Return (X, Y) of the center of cell containing provided text 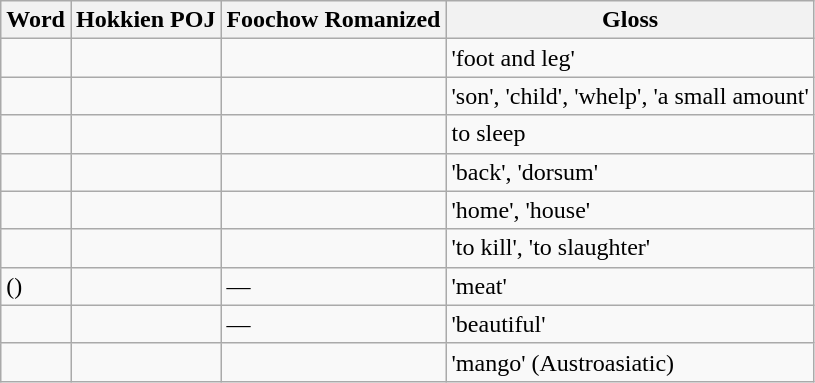
'mango' (Austroasiatic) (630, 362)
Gloss (630, 20)
'son', 'child', 'whelp', 'a small amount' (630, 96)
'home', 'house' (630, 210)
Word (36, 20)
to sleep (630, 134)
'foot and leg' (630, 58)
'to kill', 'to slaughter' (630, 248)
Foochow Romanized (334, 20)
'meat' (630, 286)
'back', 'dorsum' (630, 172)
'beautiful' (630, 324)
Hokkien POJ (145, 20)
() (36, 286)
